Output the (X, Y) coordinate of the center of the cell containing the given text.  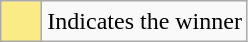
Indicates the winner (145, 22)
